Pinpoint the cell where the given text exists, returning its (x, y) midpoint coordinate. 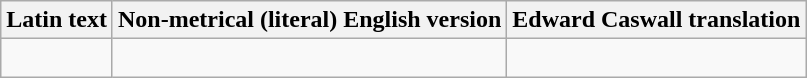
Edward Caswall translation (656, 20)
Latin text (57, 20)
Non-metrical (literal) English version (309, 20)
